Provide the [x, y] coordinate of the cell's center where the given text is located.  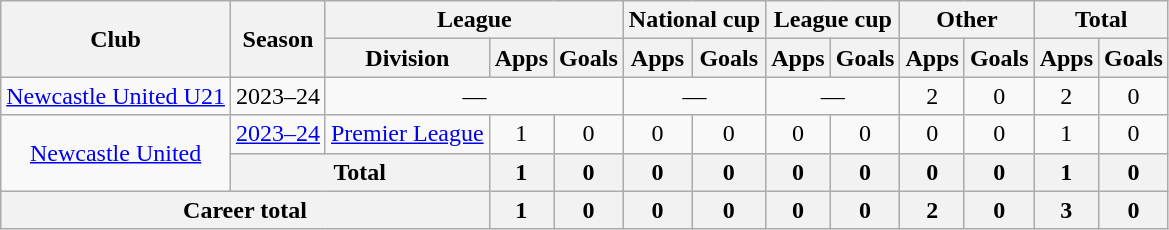
League cup [833, 20]
Division [407, 58]
Other [967, 20]
Newcastle United U21 [116, 96]
Club [116, 39]
Season [278, 39]
National cup [694, 20]
3 [1066, 210]
Career total [245, 210]
League [474, 20]
Premier League [407, 134]
Newcastle United [116, 153]
